Find where the given text appears and provide that cell's center as (X, Y) coordinate. 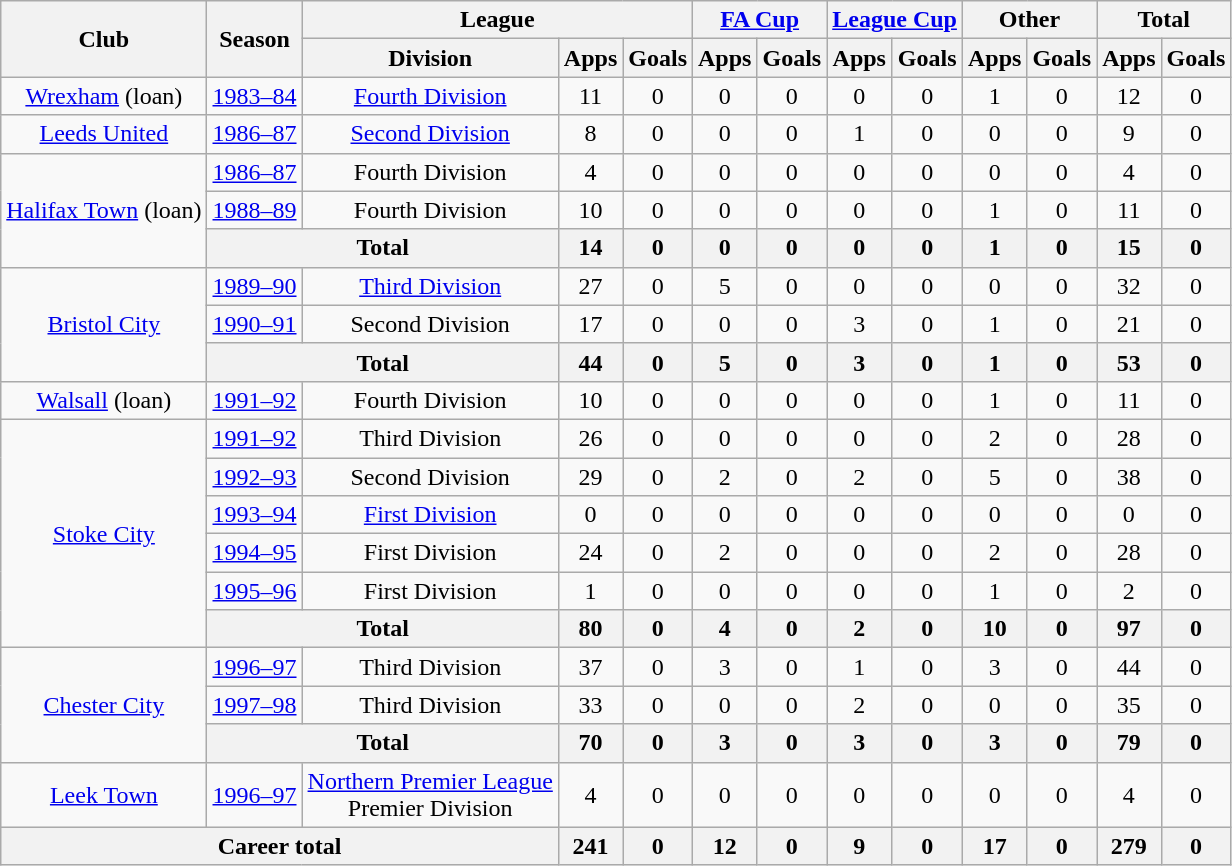
279 (1129, 846)
Stoke City (104, 533)
33 (590, 705)
1995–96 (254, 591)
Season (254, 39)
1990–91 (254, 324)
Halifax Town (loan) (104, 210)
League (497, 20)
Walsall (loan) (104, 400)
1992–93 (254, 477)
53 (1129, 362)
32 (1129, 286)
15 (1129, 248)
1994–95 (254, 553)
21 (1129, 324)
80 (590, 629)
97 (1129, 629)
Other (1029, 20)
FA Cup (760, 20)
Leeds United (104, 134)
70 (590, 743)
241 (590, 846)
1988–89 (254, 210)
League Cup (895, 20)
79 (1129, 743)
1993–94 (254, 515)
Leek Town (104, 794)
Chester City (104, 705)
29 (590, 477)
26 (590, 438)
Wrexham (loan) (104, 96)
27 (590, 286)
Northern Premier LeaguePremier Division (430, 794)
38 (1129, 477)
1983–84 (254, 96)
14 (590, 248)
1989–90 (254, 286)
1997–98 (254, 705)
Division (430, 58)
24 (590, 553)
35 (1129, 705)
37 (590, 667)
Club (104, 39)
Career total (280, 846)
8 (590, 134)
Bristol City (104, 324)
